From the cell containing the given text, extract its center point as [X, Y] coordinate. 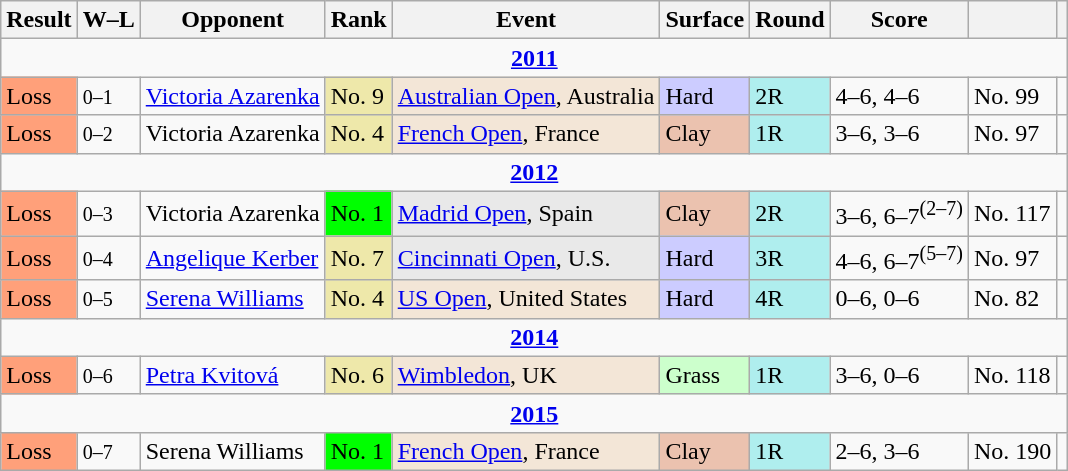
2011 [534, 58]
No. 117 [1012, 214]
0–5 [108, 299]
0–1 [108, 96]
0–4 [108, 258]
0–3 [108, 214]
Surface [705, 20]
0–7 [108, 451]
Event [526, 20]
Round [790, 20]
No. 9 [358, 96]
3–6, 0–6 [899, 375]
No. 190 [1012, 451]
No. 118 [1012, 375]
4–6, 4–6 [899, 96]
2012 [534, 172]
3R [790, 258]
0–2 [108, 134]
Angelique Kerber [232, 258]
0–6, 0–6 [899, 299]
Wimbledon, UK [526, 375]
4R [790, 299]
Madrid Open, Spain [526, 214]
No. 82 [1012, 299]
0–6 [108, 375]
Score [899, 20]
Opponent [232, 20]
No. 99 [1012, 96]
3–6, 6–7(2–7) [899, 214]
2015 [534, 413]
Australian Open, Australia [526, 96]
2–6, 3–6 [899, 451]
W–L [108, 20]
Petra Kvitová [232, 375]
Rank [358, 20]
Result [39, 20]
Grass [705, 375]
No. 6 [358, 375]
2014 [534, 337]
Cincinnati Open, U.S. [526, 258]
3–6, 3–6 [899, 134]
4–6, 6–7(5–7) [899, 258]
No. 7 [358, 258]
US Open, United States [526, 299]
